Find where the given text appears and provide that cell's center as (X, Y) coordinate. 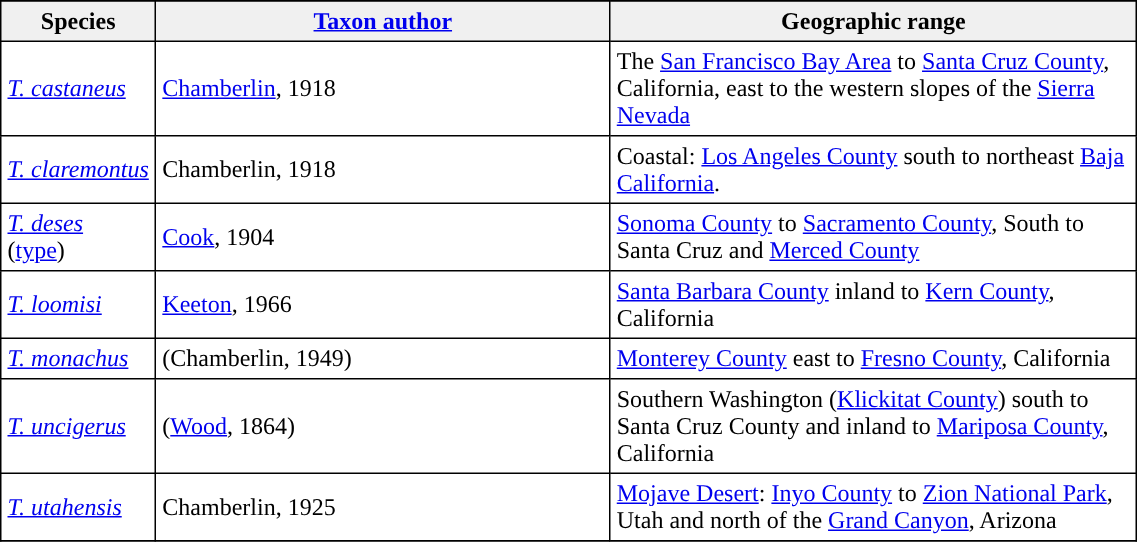
T. claremontus (78, 170)
Chamberlin, 1925 (383, 507)
Cook, 1904 (383, 237)
T. utahensis (78, 507)
Geographic range (874, 21)
T. uncigerus (78, 426)
T. loomisi (78, 305)
Monterey County east to Fresno County, California (874, 358)
(Wood, 1864) (383, 426)
Coastal: Los Angeles County south to northeast Baja California. (874, 170)
T. monachus (78, 358)
Keeton, 1966 (383, 305)
Taxon author (383, 21)
Mojave Desert: Inyo County to Zion National Park, Utah and north of the Grand Canyon, Arizona (874, 507)
T. deses (type) (78, 237)
T. castaneus (78, 88)
The San Francisco Bay Area to Santa Cruz County, California, east to the western slopes of the Sierra Nevada (874, 88)
Species (78, 21)
Sonoma County to Sacramento County, South to Santa Cruz and Merced County (874, 237)
Southern Washington (Klickitat County) south to Santa Cruz County and inland to Mariposa County, California (874, 426)
Santa Barbara County inland to Kern County, California (874, 305)
(Chamberlin, 1949) (383, 358)
